Return the (X, Y) coordinate for the center point of the cell that contains the specified text.  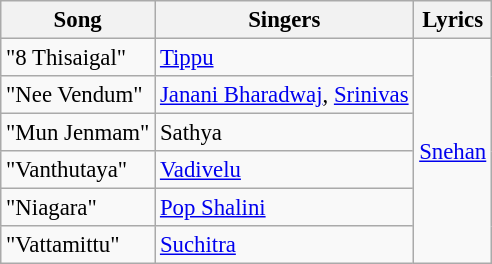
Singers (284, 20)
Song (78, 20)
Lyrics (453, 20)
Tippu (284, 58)
"Vattamittu" (78, 245)
Suchitra (284, 245)
"Niagara" (78, 208)
"Vanthutaya" (78, 170)
"8 Thisaigal" (78, 58)
Sathya (284, 133)
Pop Shalini (284, 208)
"Nee Vendum" (78, 95)
Vadivelu (284, 170)
"Mun Jenmam" (78, 133)
Janani Bharadwaj, Srinivas (284, 95)
